From the cell containing the given text, extract its center point as (X, Y) coordinate. 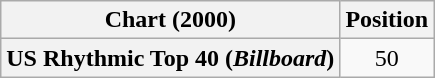
50 (387, 58)
Chart (2000) (170, 20)
Position (387, 20)
US Rhythmic Top 40 (Billboard) (170, 58)
